From the cell containing the given text, extract its center point as [X, Y] coordinate. 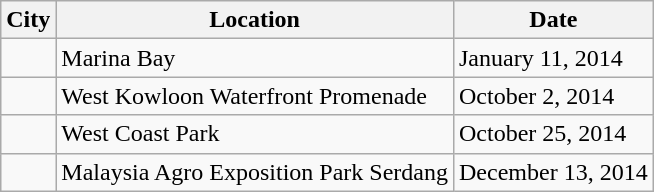
Malaysia Agro Exposition Park Serdang [255, 172]
City [28, 20]
October 2, 2014 [553, 96]
December 13, 2014 [553, 172]
West Kowloon Waterfront Promenade [255, 96]
Location [255, 20]
Marina Bay [255, 58]
Date [553, 20]
January 11, 2014 [553, 58]
West Coast Park [255, 134]
October 25, 2014 [553, 134]
